Search for the cell housing the specified text and yield its (x, y) center coordinate. 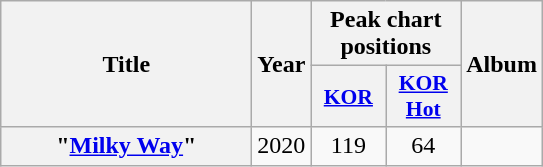
119 (348, 146)
"Milky Way" (126, 146)
KOR (348, 96)
KOR Hot (424, 96)
Title (126, 64)
2020 (282, 146)
Year (282, 64)
64 (424, 146)
Peak chart positions (386, 34)
Album (502, 64)
